Search for the cell housing the specified text and yield its [x, y] center coordinate. 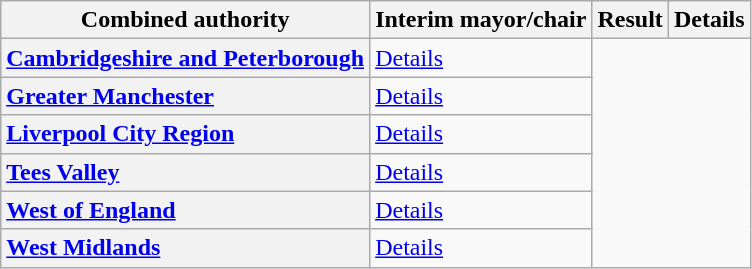
Interim mayor/chair [481, 20]
Greater Manchester [186, 96]
Combined authority [186, 20]
West Midlands [186, 248]
Liverpool City Region [186, 134]
Cambridgeshire and Peterborough [186, 58]
Tees Valley [186, 172]
West of England [186, 210]
Result [630, 20]
